Search for the cell housing the specified text and yield its (x, y) center coordinate. 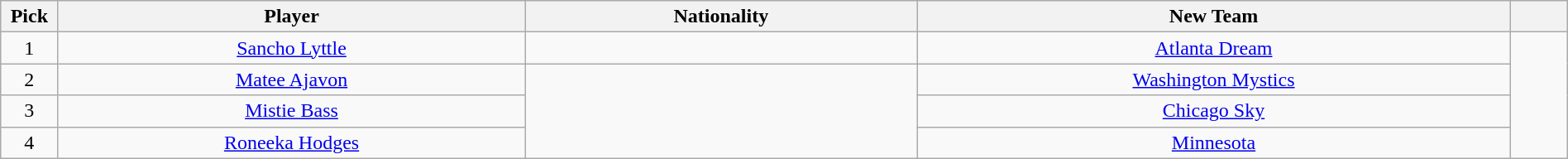
Pick (30, 17)
Sancho Lyttle (291, 48)
1 (30, 48)
3 (30, 111)
New Team (1214, 17)
Chicago Sky (1214, 111)
4 (30, 142)
Nationality (721, 17)
Minnesota (1214, 142)
2 (30, 79)
Roneeka Hodges (291, 142)
Player (291, 17)
Atlanta Dream (1214, 48)
Matee Ajavon (291, 79)
Washington Mystics (1214, 79)
Mistie Bass (291, 111)
